Locate the cell with the specified text and output its [x, y] center coordinate. 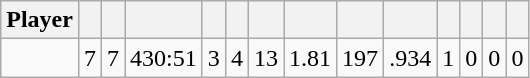
197 [360, 58]
Player [40, 20]
4 [236, 58]
3 [214, 58]
430:51 [164, 58]
1.81 [310, 58]
1 [448, 58]
.934 [410, 58]
13 [266, 58]
